Return (x, y) of the center of cell containing provided text 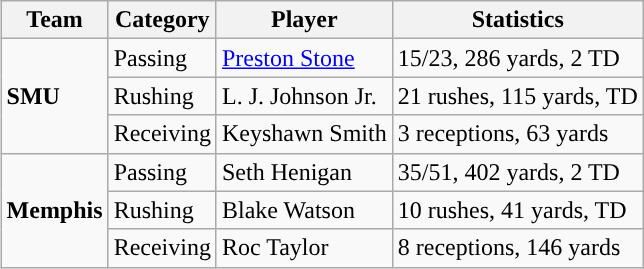
15/23, 286 yards, 2 TD (518, 58)
Roc Taylor (304, 248)
3 receptions, 63 yards (518, 134)
SMU (54, 96)
10 rushes, 41 yards, TD (518, 210)
Player (304, 20)
8 receptions, 146 yards (518, 248)
35/51, 402 yards, 2 TD (518, 172)
Seth Henigan (304, 172)
21 rushes, 115 yards, TD (518, 96)
Preston Stone (304, 58)
L. J. Johnson Jr. (304, 96)
Statistics (518, 20)
Blake Watson (304, 210)
Team (54, 20)
Keyshawn Smith (304, 134)
Category (162, 20)
Memphis (54, 210)
